Search for the cell housing the specified text and yield its [x, y] center coordinate. 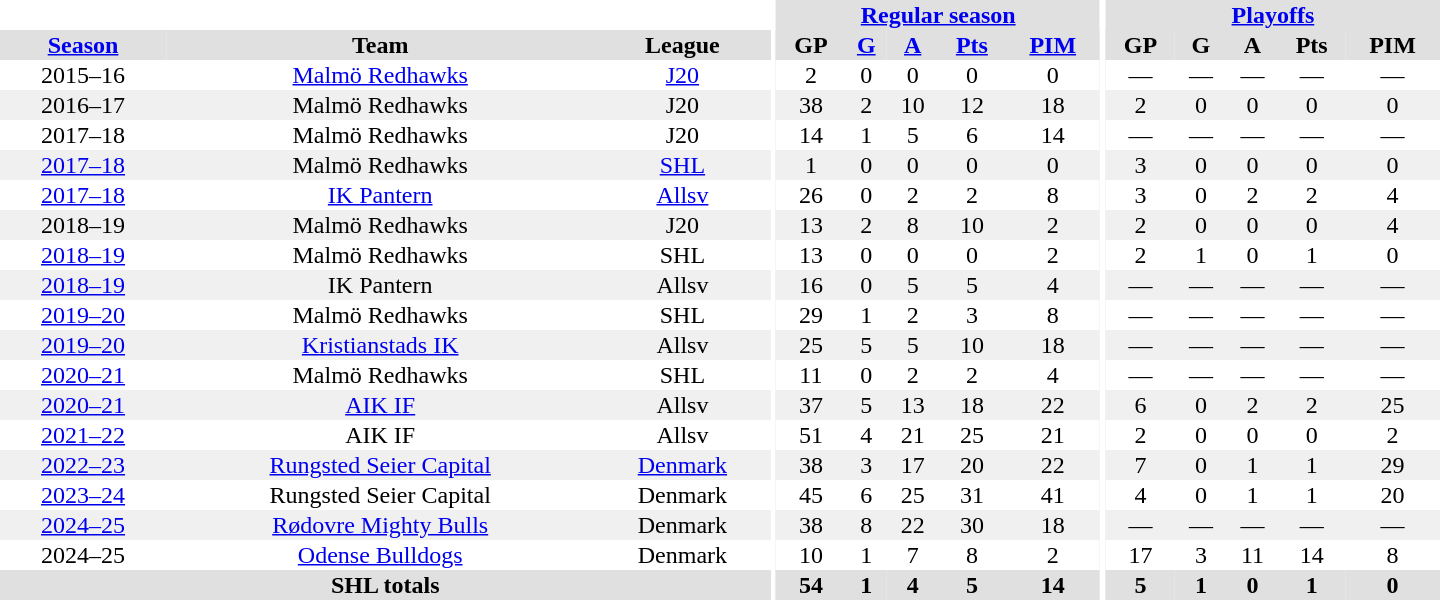
30 [972, 525]
2015–16 [83, 75]
Kristianstads IK [380, 345]
Team [380, 45]
41 [1052, 495]
51 [810, 435]
2016–17 [83, 105]
Regular season [938, 15]
2022–23 [83, 465]
Season [83, 45]
37 [810, 405]
League [682, 45]
2023–24 [83, 495]
31 [972, 495]
SHL totals [386, 585]
Playoffs [1273, 15]
16 [810, 285]
45 [810, 495]
12 [972, 105]
2021–22 [83, 435]
Rødovre Mighty Bulls [380, 525]
Odense Bulldogs [380, 555]
54 [810, 585]
26 [810, 195]
